Identify which cell holds the provided text, then report its (x, y) central coordinate. 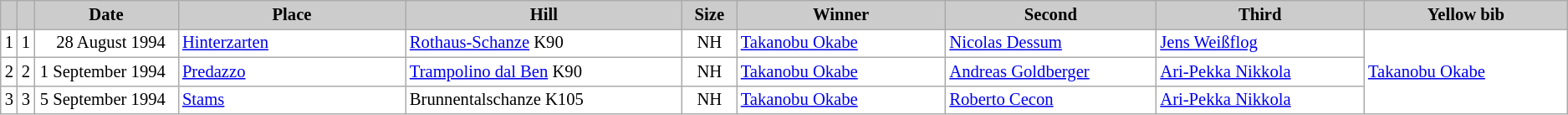
Rothaus-Schanze K90 (544, 43)
Date (106, 14)
Winner (841, 14)
1 September 1994 (106, 71)
Hill (544, 14)
Predazzo (292, 71)
Third (1259, 14)
Second (1050, 14)
Andreas Goldberger (1050, 71)
Brunnentalschanze K105 (544, 100)
Trampolino dal Ben K90 (544, 71)
Size (709, 14)
Hinterzarten (292, 43)
Place (292, 14)
Nicolas Dessum (1050, 43)
Jens Weißflog (1259, 43)
Stams (292, 100)
28 August 1994 (106, 43)
5 September 1994 (106, 100)
Yellow bib (1466, 14)
Roberto Cecon (1050, 100)
